Search for the cell housing the specified text and yield its (x, y) center coordinate. 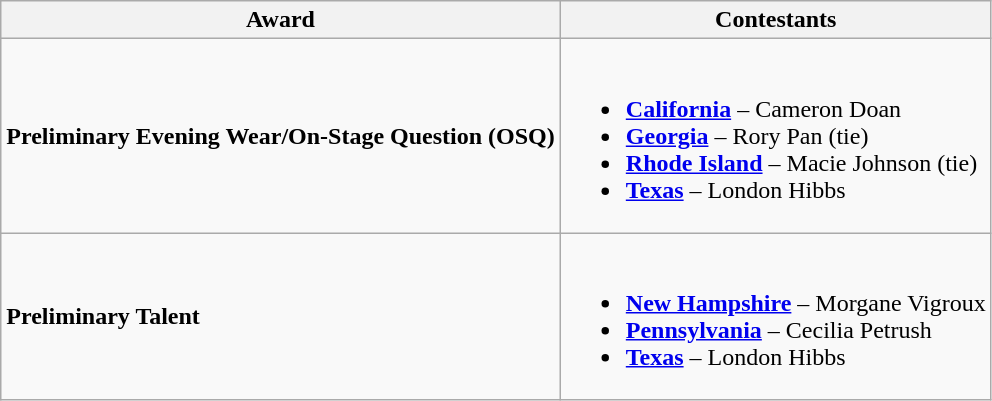
New Hampshire – Morgane Vigroux Pennsylvania – Cecilia Petrush Texas – London Hibbs (776, 316)
Preliminary Evening Wear/On-Stage Question (OSQ) (281, 136)
California – Cameron Doan Georgia – Rory Pan (tie) Rhode Island – Macie Johnson (tie) Texas – London Hibbs (776, 136)
Award (281, 20)
Preliminary Talent (281, 316)
Contestants (776, 20)
